Determine the (x, y) coordinate at the center of the cell enclosing the given text.  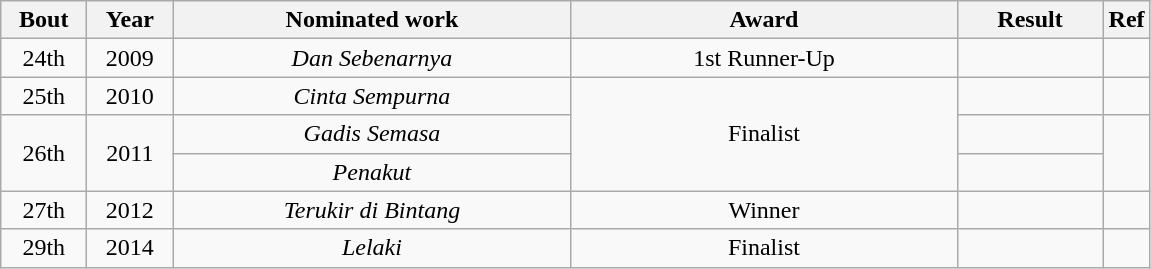
27th (44, 210)
Year (130, 20)
Bout (44, 20)
2010 (130, 96)
26th (44, 153)
Award (764, 20)
2012 (130, 210)
24th (44, 58)
29th (44, 248)
1st Runner-Up (764, 58)
Gadis Semasa (372, 134)
Ref (1126, 20)
Dan Sebenarnya (372, 58)
Lelaki (372, 248)
Cinta Sempurna (372, 96)
Winner (764, 210)
Terukir di Bintang (372, 210)
25th (44, 96)
Result (1030, 20)
Nominated work (372, 20)
Penakut (372, 172)
2009 (130, 58)
2011 (130, 153)
2014 (130, 248)
